From the cell containing the given text, extract its center point as [X, Y] coordinate. 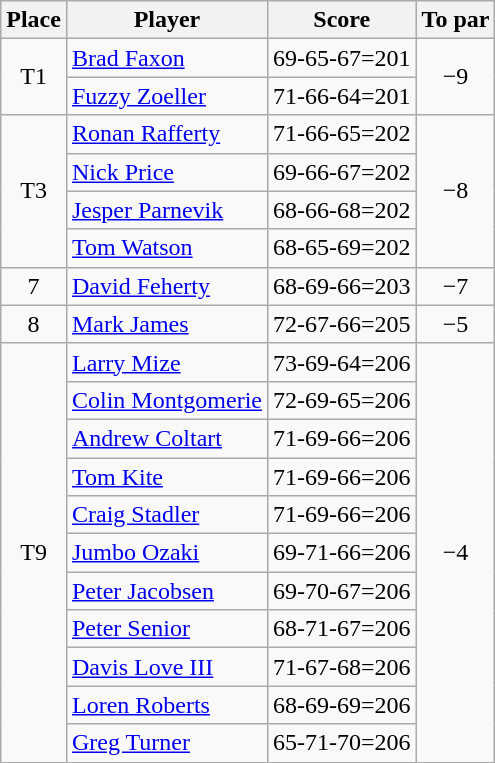
72-67-66=205 [342, 324]
−5 [456, 324]
Craig Stadler [166, 515]
68-71-67=206 [342, 629]
−7 [456, 286]
69-70-67=206 [342, 591]
Tom Watson [166, 248]
68-69-66=203 [342, 286]
68-69-69=206 [342, 705]
68-65-69=202 [342, 248]
T1 [34, 77]
Colin Montgomerie [166, 400]
Loren Roberts [166, 705]
65-71-70=206 [342, 743]
Peter Jacobsen [166, 591]
71-66-64=201 [342, 96]
Place [34, 20]
Andrew Coltart [166, 438]
69-71-66=206 [342, 553]
T9 [34, 552]
Brad Faxon [166, 58]
Mark James [166, 324]
Nick Price [166, 172]
Larry Mize [166, 362]
69-65-67=201 [342, 58]
73-69-64=206 [342, 362]
8 [34, 324]
−4 [456, 552]
Jumbo Ozaki [166, 553]
To par [456, 20]
Player [166, 20]
T3 [34, 191]
Fuzzy Zoeller [166, 96]
Ronan Rafferty [166, 134]
69-66-67=202 [342, 172]
7 [34, 286]
71-66-65=202 [342, 134]
72-69-65=206 [342, 400]
−8 [456, 191]
68-66-68=202 [342, 210]
71-67-68=206 [342, 667]
Greg Turner [166, 743]
Davis Love III [166, 667]
−9 [456, 77]
Peter Senior [166, 629]
Tom Kite [166, 477]
Score [342, 20]
David Feherty [166, 286]
Jesper Parnevik [166, 210]
